Pinpoint the cell where the given text exists, returning its [x, y] midpoint coordinate. 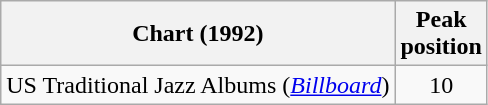
10 [441, 85]
Chart (1992) [198, 34]
US Traditional Jazz Albums (Billboard) [198, 85]
Peakposition [441, 34]
